Find where the given text appears and provide that cell's center as (x, y) coordinate. 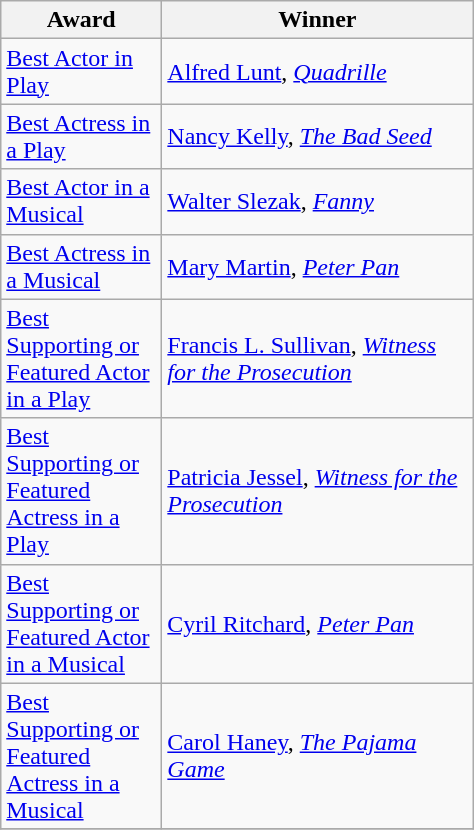
Carol Haney, The Pajama Game (318, 756)
Best Actress in a Play (82, 136)
Best Actor in Play (82, 72)
Cyril Ritchard, Peter Pan (318, 624)
Best Supporting or Featured Actress in a Play (82, 491)
Winner (318, 20)
Mary Martin, Peter Pan (318, 266)
Patricia Jessel, Witness for the Prosecution (318, 491)
Best Actress in a Musical (82, 266)
Alfred Lunt, Quadrille (318, 72)
Walter Slezak, Fanny (318, 202)
Francis L. Sullivan, Witness for the Prosecution (318, 358)
Best Actor in a Musical (82, 202)
Nancy Kelly, The Bad Seed (318, 136)
Best Supporting or Featured Actor in a Musical (82, 624)
Best Supporting or Featured Actress in a Musical (82, 756)
Best Supporting or Featured Actor in a Play (82, 358)
Award (82, 20)
